Detect which cell encompasses the target text, then output its (X, Y) center coordinate. 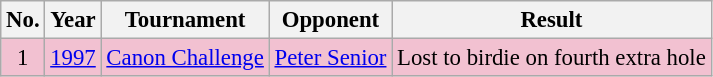
1997 (73, 58)
Opponent (330, 20)
1 (23, 58)
Tournament (185, 20)
No. (23, 20)
Result (552, 20)
Canon Challenge (185, 58)
Year (73, 20)
Peter Senior (330, 58)
Lost to birdie on fourth extra hole (552, 58)
